Scan for the cell matching the given text and deliver its (X, Y) coordinate at center. 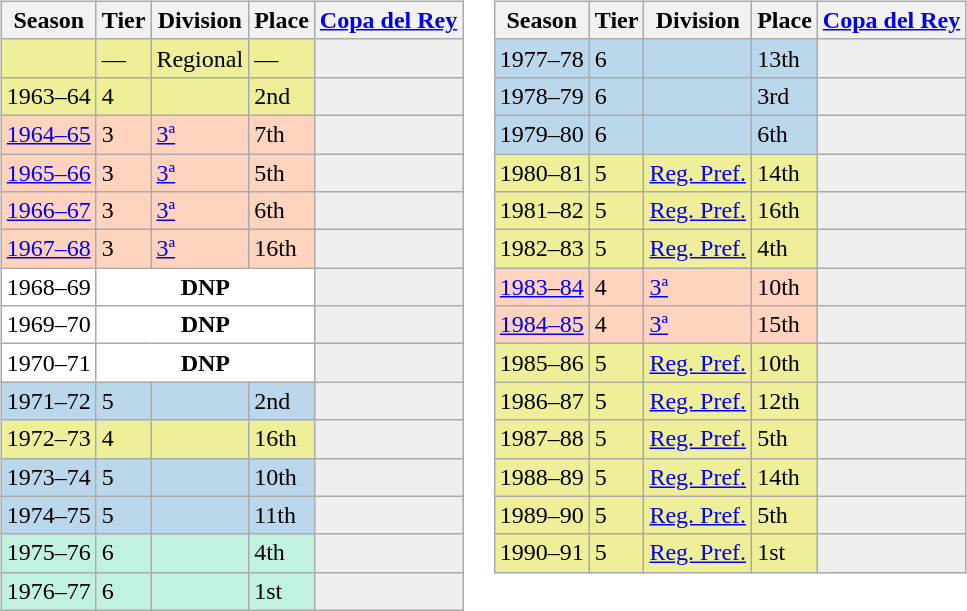
1988–89 (542, 477)
1964–65 (48, 134)
1990–91 (542, 553)
1981–82 (542, 211)
1989–90 (542, 515)
1974–75 (48, 515)
1968–69 (48, 287)
1976–77 (48, 591)
1969–70 (48, 325)
1971–72 (48, 401)
1963–64 (48, 96)
1978–79 (542, 96)
1983–84 (542, 287)
1966–67 (48, 211)
1984–85 (542, 325)
12th (785, 401)
1980–81 (542, 173)
1967–68 (48, 249)
1982–83 (542, 249)
1979–80 (542, 134)
1987–88 (542, 439)
15th (785, 325)
13th (785, 58)
7th (282, 134)
11th (282, 515)
1975–76 (48, 553)
1977–78 (542, 58)
1973–74 (48, 477)
1972–73 (48, 439)
1985–86 (542, 363)
3rd (785, 96)
Regional (200, 58)
1986–87 (542, 401)
1965–66 (48, 173)
1970–71 (48, 363)
